Identify which cell holds the provided text, then report its (X, Y) central coordinate. 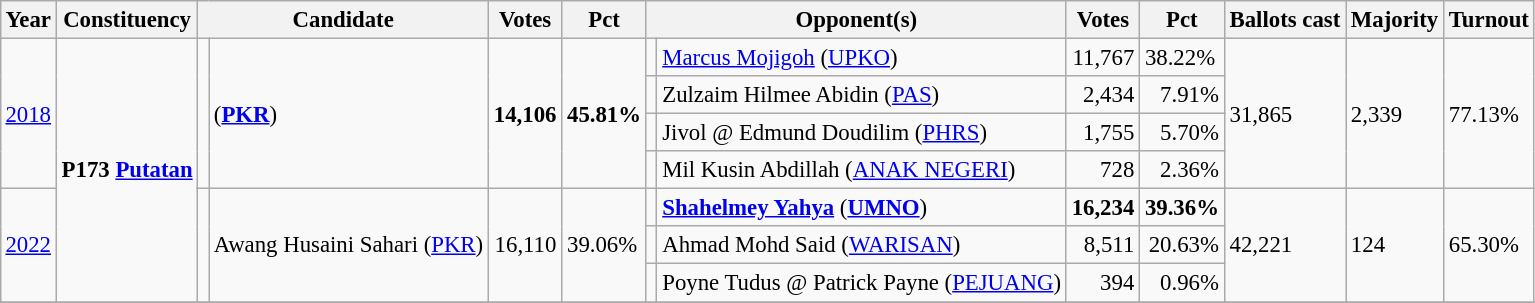
Awang Husaini Sahari (PKR) (348, 246)
5.70% (1182, 133)
124 (1395, 246)
39.06% (604, 246)
16,110 (524, 246)
2018 (28, 113)
38.22% (1182, 57)
8,511 (1102, 245)
31,865 (1284, 113)
1,755 (1102, 133)
Shahelmey Yahya (UMNO) (862, 208)
Majority (1395, 20)
11,767 (1102, 57)
Mil Kusin Abdillah (ANAK NEGERI) (862, 170)
Zulzaim Hilmee Abidin (PAS) (862, 95)
Turnout (1488, 20)
45.81% (604, 113)
Jivol @ Edmund Doudilim (PHRS) (862, 133)
Candidate (344, 20)
42,221 (1284, 246)
Marcus Mojigoh (UPKO) (862, 57)
2.36% (1182, 170)
P173 Putatan (127, 170)
20.63% (1182, 245)
2022 (28, 246)
39.36% (1182, 208)
14,106 (524, 113)
2,339 (1395, 113)
Poyne Tudus @ Patrick Payne (PEJUANG) (862, 283)
65.30% (1488, 246)
2,434 (1102, 95)
394 (1102, 283)
Opponent(s) (856, 20)
Ballots cast (1284, 20)
7.91% (1182, 95)
Year (28, 20)
16,234 (1102, 208)
Ahmad Mohd Said (WARISAN) (862, 245)
77.13% (1488, 113)
728 (1102, 170)
(PKR) (348, 113)
Constituency (127, 20)
0.96% (1182, 283)
